Capture the cell that displays the provided text and extract its [x, y] central coordinate. 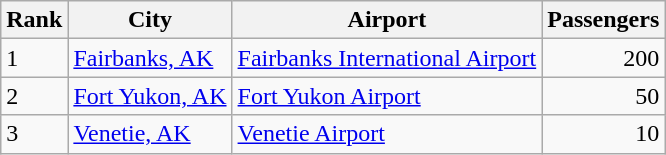
Fort Yukon, AK [150, 96]
50 [604, 96]
Airport [387, 20]
Fort Yukon Airport [387, 96]
City [150, 20]
3 [34, 134]
Fairbanks International Airport [387, 58]
2 [34, 96]
Fairbanks, AK [150, 58]
Passengers [604, 20]
Venetie, AK [150, 134]
1 [34, 58]
Rank [34, 20]
Venetie Airport [387, 134]
10 [604, 134]
200 [604, 58]
